Extract the (X, Y) coordinate from the center of the cell holding the provided text.  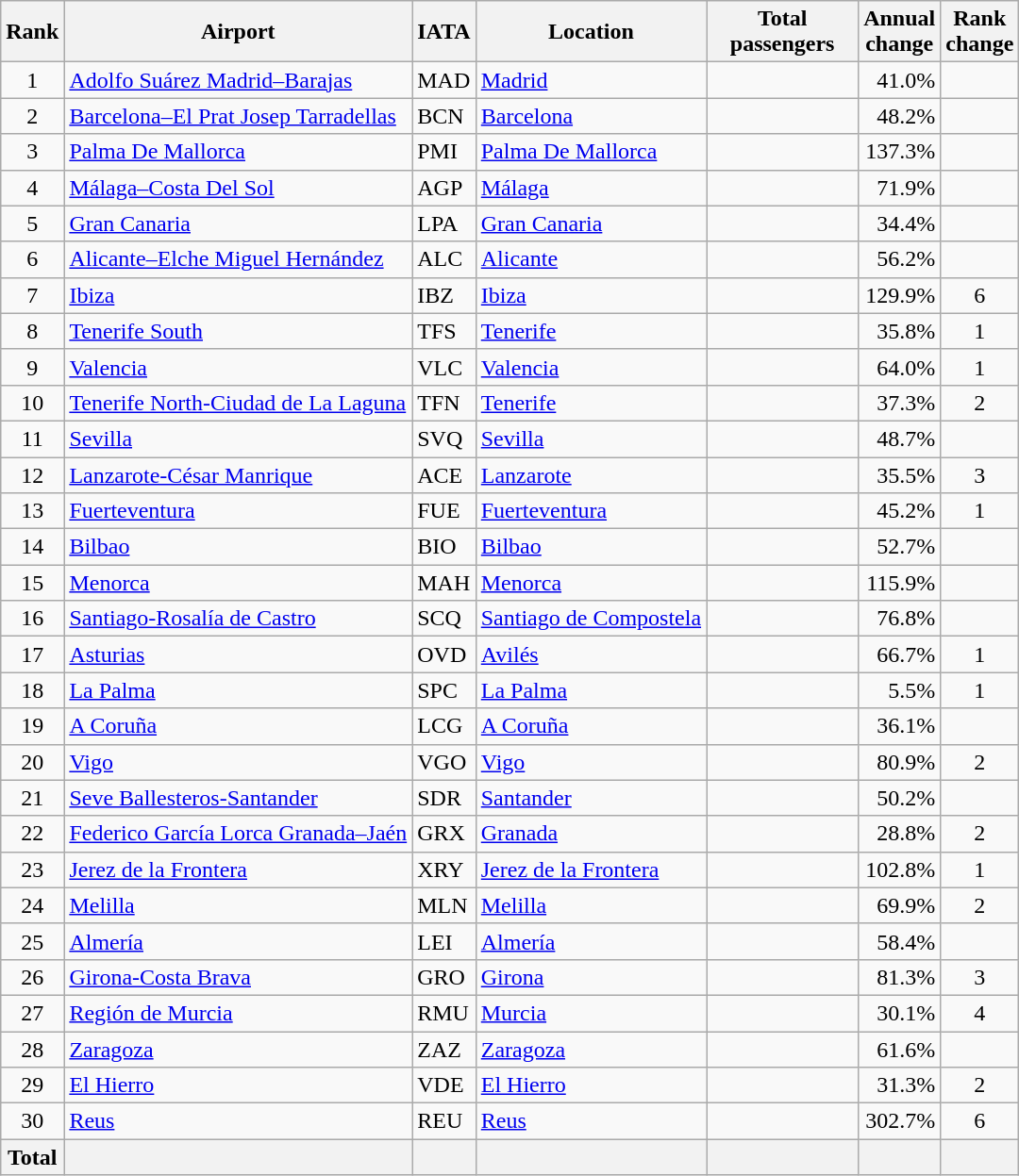
11 (32, 439)
18 (32, 690)
VDE (444, 1085)
Santander (591, 798)
Airport (238, 32)
26 (32, 977)
Rankchange (979, 32)
17 (32, 654)
52.7% (900, 547)
80.9% (900, 762)
81.3% (900, 977)
9 (32, 367)
Granada (591, 834)
Barcelona (591, 116)
SDR (444, 798)
RMU (444, 1013)
28.8% (900, 834)
48.2% (900, 116)
36.1% (900, 726)
Tenerife North-Ciudad de La Laguna (238, 403)
129.9% (900, 295)
10 (32, 403)
Lanzarote-César Manrique (238, 474)
61.6% (900, 1050)
Lanzarote (591, 474)
Annualchange (900, 32)
REU (444, 1121)
ACE (444, 474)
SPC (444, 690)
31.3% (900, 1085)
71.9% (900, 188)
8 (32, 331)
LPA (444, 224)
69.9% (900, 905)
64.0% (900, 367)
5.5% (900, 690)
Asturias (238, 654)
SVQ (444, 439)
45.2% (900, 511)
22 (32, 834)
20 (32, 762)
13 (32, 511)
Murcia (591, 1013)
LEI (444, 941)
35.8% (900, 331)
SCQ (444, 619)
BCN (444, 116)
ALC (444, 259)
35.5% (900, 474)
102.8% (900, 870)
IBZ (444, 295)
21 (32, 798)
GRO (444, 977)
Girona (591, 977)
AGP (444, 188)
19 (32, 726)
24 (32, 905)
5 (32, 224)
Alicante–Elche Miguel Hernández (238, 259)
30 (32, 1121)
48.7% (900, 439)
29 (32, 1085)
MAD (444, 80)
BIO (444, 547)
34.4% (900, 224)
58.4% (900, 941)
16 (32, 619)
Rank (32, 32)
37.3% (900, 403)
LCG (444, 726)
Total (32, 1157)
Adolfo Suárez Madrid–Barajas (238, 80)
50.2% (900, 798)
41.0% (900, 80)
Santiago-Rosalía de Castro (238, 619)
25 (32, 941)
Región de Murcia (238, 1013)
7 (32, 295)
23 (32, 870)
30.1% (900, 1013)
IATA (444, 32)
XRY (444, 870)
Seve Ballesteros-Santander (238, 798)
MLN (444, 905)
FUE (444, 511)
Totalpassengers (783, 32)
Málaga–Costa Del Sol (238, 188)
VGO (444, 762)
Federico García Lorca Granada–Jaén (238, 834)
15 (32, 583)
PMI (444, 152)
56.2% (900, 259)
Avilés (591, 654)
Barcelona–El Prat Josep Tarradellas (238, 116)
TFN (444, 403)
66.7% (900, 654)
137.3% (900, 152)
302.7% (900, 1121)
Tenerife South (238, 331)
Location (591, 32)
MAH (444, 583)
GRX (444, 834)
Málaga (591, 188)
Girona-Costa Brava (238, 977)
Santiago de Compostela (591, 619)
VLC (444, 367)
ZAZ (444, 1050)
TFS (444, 331)
27 (32, 1013)
115.9% (900, 583)
28 (32, 1050)
Alicante (591, 259)
12 (32, 474)
14 (32, 547)
76.8% (900, 619)
Madrid (591, 80)
OVD (444, 654)
